Pinpoint the cell where the given text exists, returning its (X, Y) midpoint coordinate. 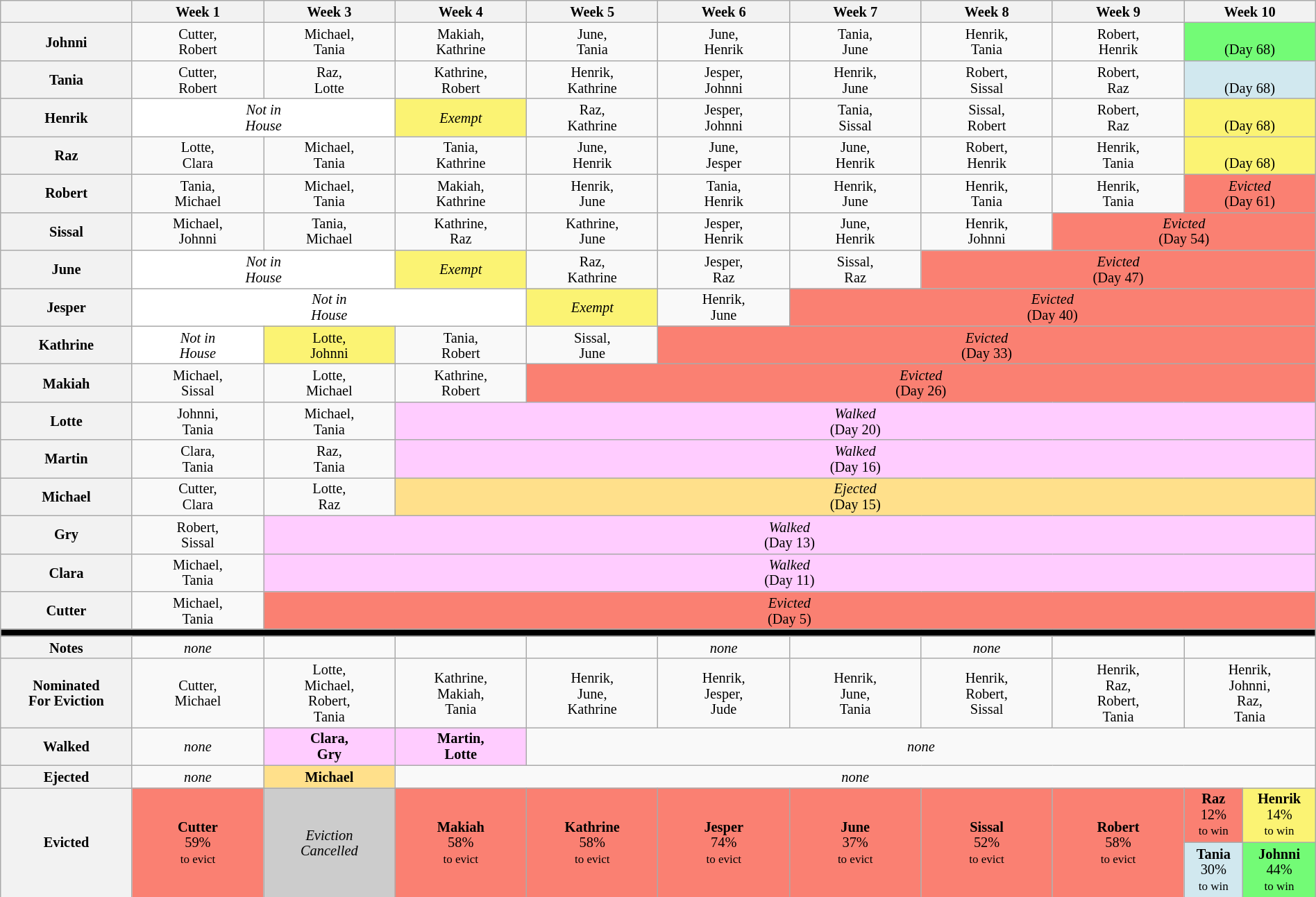
Walked(Day 13) (790, 534)
Gry (67, 534)
Cutter,Clara (197, 497)
Tania,June (855, 42)
Lotte,Raz (329, 497)
Jesper (67, 307)
June (67, 269)
Michael,Sissal (197, 383)
Lotte,Clara (197, 155)
Sissal (67, 232)
Johnni (67, 42)
NominatedFor Eviction (67, 693)
Makiah (67, 383)
Martin,Lotte (461, 746)
Kathrine58%to evict (593, 842)
Cutter59%to evict (197, 842)
Cutter,Michael (197, 693)
Tania (67, 79)
Henrik14%to win (1279, 814)
Week 5 (593, 11)
Sissal,Robert (987, 118)
Evicted(Day 40) (1052, 307)
Sissal,Raz (855, 269)
Jesper,Henrik (723, 232)
Sissal,June (593, 345)
Tania,Kathrine (461, 155)
Martin (67, 459)
Kathrine (67, 345)
Kathrine,Raz (461, 232)
Evicted(Day 26) (922, 383)
Johnni,Tania (197, 420)
June,Jesper (723, 155)
Cutter (67, 610)
Raz12%to win (1213, 814)
Lotte,Michael (329, 383)
Week 4 (461, 11)
Lotte,Johnni (329, 345)
Henrik,Kathrine (593, 79)
Ejected (67, 776)
Notes (67, 647)
Week 6 (723, 11)
Walked(Day 16) (855, 459)
Michael,Johnni (197, 232)
Raz (67, 155)
Week 3 (329, 11)
Ejected(Day 15) (855, 497)
Jesper,Raz (723, 269)
Evicted(Day 47) (1118, 269)
Henrik,Johnni,Raz,Tania (1249, 693)
Evicted (67, 842)
Kathrine,Makiah,Tania (461, 693)
Tania30%to win (1213, 870)
Lotte (67, 420)
Raz,Lotte (329, 79)
Tania,Robert (461, 345)
Johnni44%to win (1279, 870)
Clara,Tania (197, 459)
Evicted(Day 5) (790, 610)
Sissal52%to evict (987, 842)
Week 9 (1117, 11)
Robert (67, 193)
Tania,Sissal (855, 118)
Lotte,Michael,Robert,Tania (329, 693)
Jesper74%to evict (723, 842)
June37%to evict (855, 842)
Clara (67, 573)
Week 8 (987, 11)
Clara,Gry (329, 746)
Henrik,Johnni (987, 232)
Raz,Tania (329, 459)
June,Tania (593, 42)
Evicted(Day 33) (987, 345)
Walked(Day 11) (790, 573)
Walked(Day 20) (855, 420)
Robert58%to evict (1117, 842)
Week 10 (1249, 11)
Henrik,June,Tania (855, 693)
EvictionCancelled (329, 842)
Week 7 (855, 11)
Kathrine,June (593, 232)
Tania,Henrik (723, 193)
Henrik,Raz,Robert,Tania (1117, 693)
Henrik (67, 118)
Walked (67, 746)
Evicted(Day 61) (1249, 193)
Week 1 (197, 11)
Evicted(Day 54) (1184, 232)
Makiah58%to evict (461, 842)
Henrik,Robert,Sissal (987, 693)
Henrik,June,Kathrine (593, 693)
Henrik,Jesper,Jude (723, 693)
